Capture the cell that displays the provided text and extract its [x, y] central coordinate. 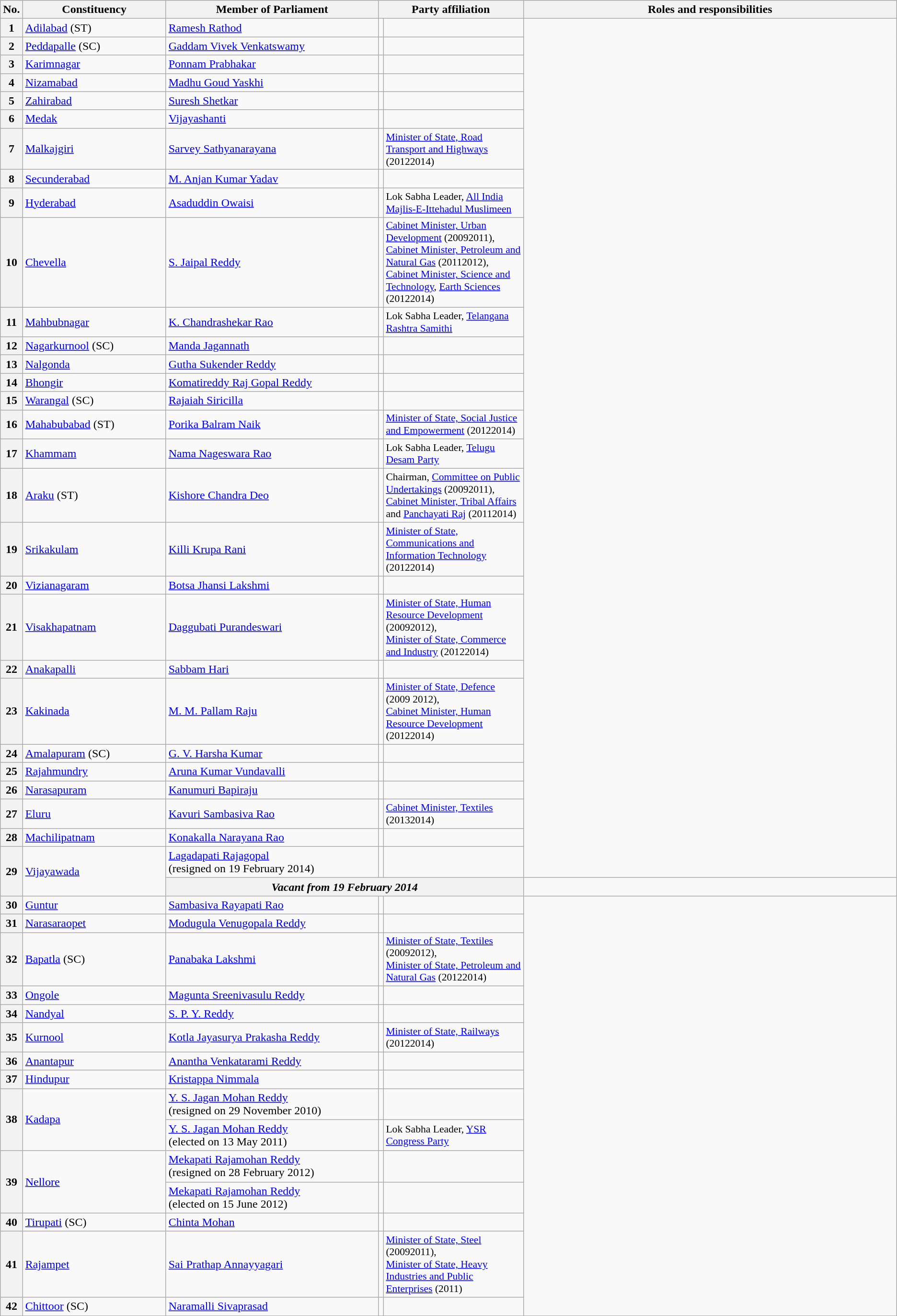
Magunta Sreenivasulu Reddy [272, 995]
4 [11, 82]
Hyderabad [94, 202]
Lok Sabha Leader, Telugu Desam Party [453, 453]
Minister of State, Social Justice and Empowerment (20122014) [453, 425]
No. [11, 10]
Chinta Mohan [272, 1222]
Mekapati Rajamohan Reddy(elected on 15 June 2012) [272, 1197]
41 [11, 1264]
Konakalla Narayana Rao [272, 837]
Machilipatnam [94, 837]
7 [11, 149]
Vijayashanti [272, 119]
Kishore Chandra Deo [272, 495]
Chairman, Committee on Public Undertakings (20092011),Cabinet Minister, Tribal Affairs and Panchayati Raj (20112014) [453, 495]
Kurnool [94, 1037]
Botsa Jhansi Lakshmi [272, 585]
8 [11, 179]
Kavuri Sambasiva Rao [272, 814]
13 [11, 364]
Narasapuram [94, 790]
Ponnam Prabhakar [272, 64]
Nama Nageswara Rao [272, 453]
Minister of State, Textiles (20092012),Minister of State, Petroleum and Natural Gas (20122014) [453, 959]
Chevella [94, 263]
Lok Sabha Leader, YSR Congress Party [453, 1135]
Peddapalle (SC) [94, 46]
M. M. Pallam Raju [272, 711]
38 [11, 1120]
Sambasiva Rayapati Rao [272, 905]
Naramalli Sivaprasad [272, 1306]
25 [11, 772]
Srikakulam [94, 549]
Vijayawada [94, 871]
Nalgonda [94, 364]
Panabaka Lakshmi [272, 959]
40 [11, 1222]
Madhu Goud Yaskhi [272, 82]
Manda Jagannath [272, 346]
Komatireddy Raj Gopal Reddy [272, 382]
Eluru [94, 814]
Adilabad (ST) [94, 28]
28 [11, 837]
5 [11, 101]
36 [11, 1061]
2 [11, 46]
Vacant from 19 February 2014 [345, 887]
18 [11, 495]
Bapatla (SC) [94, 959]
17 [11, 453]
Kotla Jayasurya Prakasha Reddy [272, 1037]
29 [11, 871]
32 [11, 959]
Mahbubnagar [94, 322]
Kanumuri Bapiraju [272, 790]
Nandyal [94, 1014]
Daggubati Purandeswari [272, 627]
Modugula Venugopala Reddy [272, 923]
Rajampet [94, 1264]
Ramesh Rathod [272, 28]
K. Chandrashekar Rao [272, 322]
Nellore [94, 1182]
21 [11, 627]
27 [11, 814]
Visakhapatnam [94, 627]
20 [11, 585]
Kakinada [94, 711]
Nagarkurnool (SC) [94, 346]
Anantapur [94, 1061]
Tirupati (SC) [94, 1222]
Chittoor (SC) [94, 1306]
Kristappa Nimmala [272, 1079]
15 [11, 401]
Sarvey Sathyanarayana [272, 149]
9 [11, 202]
Gaddam Vivek Venkatswamy [272, 46]
Minister of State, Road Transport and Highways (20122014) [453, 149]
3 [11, 64]
Rajahmundry [94, 772]
Asaduddin Owaisi [272, 202]
23 [11, 711]
Minister of State, Railways (20122014) [453, 1037]
Sai Prathap Annayyagari [272, 1264]
34 [11, 1014]
Khammam [94, 453]
Araku (ST) [94, 495]
Y. S. Jagan Mohan Reddy(elected on 13 May 2011) [272, 1135]
1 [11, 28]
Narasaraopet [94, 923]
M. Anjan Kumar Yadav [272, 179]
Porika Balram Naik [272, 425]
S. Jaipal Reddy [272, 263]
Karimnagar [94, 64]
Cabinet Minister, Textiles (20132014) [453, 814]
Secunderabad [94, 179]
Suresh Shetkar [272, 101]
Hindupur [94, 1079]
G. V. Harsha Kumar [272, 753]
Malkajgiri [94, 149]
31 [11, 923]
24 [11, 753]
Y. S. Jagan Mohan Reddy(resigned on 29 November 2010) [272, 1104]
Bhongir [94, 382]
Sabbam Hari [272, 669]
Vizianagaram [94, 585]
6 [11, 119]
Anantha Venkatarami Reddy [272, 1061]
Zahirabad [94, 101]
Aruna Kumar Vundavalli [272, 772]
Killi Krupa Rani [272, 549]
Minister of State, Communications and Information Technology (20122014) [453, 549]
14 [11, 382]
10 [11, 263]
12 [11, 346]
Ongole [94, 995]
Kadapa [94, 1120]
30 [11, 905]
Constituency [94, 10]
11 [11, 322]
Minister of State, Defence (2009 2012),Cabinet Minister, Human Resource Development (20122014) [453, 711]
Nizamabad [94, 82]
33 [11, 995]
Minister of State, Steel (20092011),Minister of State, Heavy Industries and Public Enterprises (2011) [453, 1264]
Minister of State, Human Resource Development (20092012),Minister of State, Commerce and Industry (20122014) [453, 627]
Mekapati Rajamohan Reddy(resigned on 28 February 2012) [272, 1166]
35 [11, 1037]
Anakapalli [94, 669]
Rajaiah Siricilla [272, 401]
Lok Sabha Leader, All India Majlis-E-Ittehadul Muslimeen [453, 202]
39 [11, 1182]
Lagadapati Rajagopal(resigned on 19 February 2014) [272, 862]
22 [11, 669]
Gutha Sukender Reddy [272, 364]
Roles and responsibilities [710, 10]
Warangal (SC) [94, 401]
Lok Sabha Leader, Telangana Rashtra Samithi [453, 322]
37 [11, 1079]
Guntur [94, 905]
42 [11, 1306]
26 [11, 790]
16 [11, 425]
19 [11, 549]
Member of Parliament [272, 10]
Party affiliation [450, 10]
Mahabubabad (ST) [94, 425]
S. P. Y. Reddy [272, 1014]
Medak [94, 119]
Amalapuram (SC) [94, 753]
